Identify which cell holds the provided text, then report its (X, Y) central coordinate. 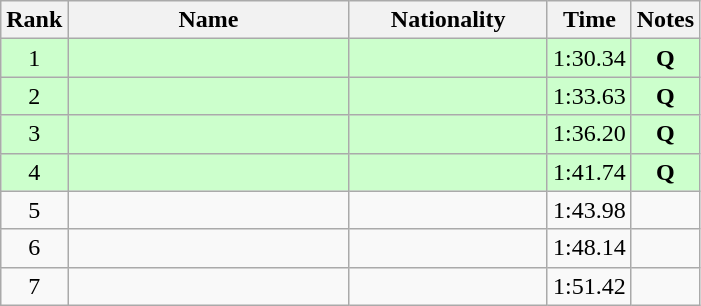
1:43.98 (589, 210)
Time (589, 20)
1:48.14 (589, 248)
4 (34, 172)
1:36.20 (589, 134)
Nationality (448, 20)
1:33.63 (589, 96)
2 (34, 96)
1 (34, 58)
6 (34, 248)
1:41.74 (589, 172)
1:51.42 (589, 286)
Rank (34, 20)
Name (208, 20)
1:30.34 (589, 58)
7 (34, 286)
3 (34, 134)
5 (34, 210)
Notes (665, 20)
